Capture the cell that displays the provided text and extract its [x, y] central coordinate. 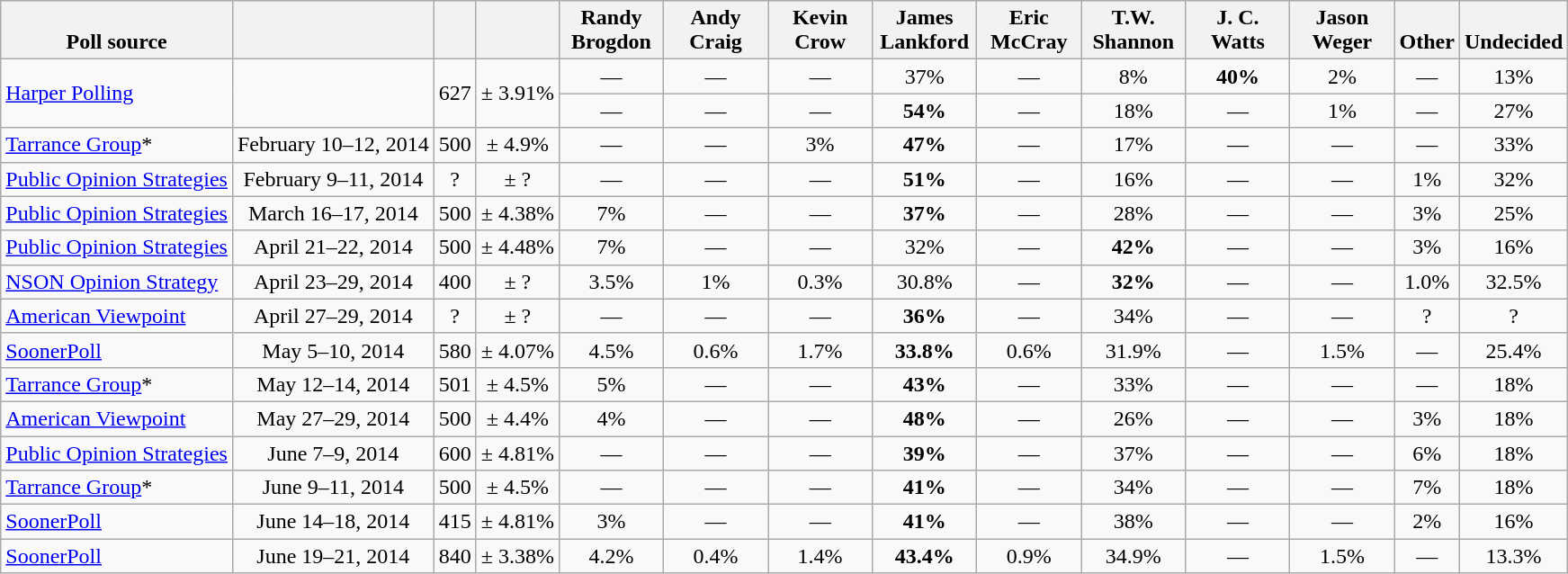
June 19–21, 2014 [333, 556]
1.4% [820, 556]
33.8% [925, 350]
AndyCraig [716, 31]
38% [1133, 522]
JasonWeger [1342, 31]
30.8% [925, 282]
March 16–17, 2014 [333, 213]
June 9–11, 2014 [333, 488]
34.9% [1133, 556]
39% [925, 453]
580 [455, 350]
J. C.Watts [1238, 31]
25.4% [1513, 350]
± 4.4% [517, 418]
± 4.9% [517, 145]
13% [1513, 76]
Undecided [1513, 31]
June 14–18, 2014 [333, 522]
627 [455, 94]
June 7–9, 2014 [333, 453]
Harper Polling [117, 94]
40% [1238, 76]
T.W.Shannon [1133, 31]
43.4% [925, 556]
May 27–29, 2014 [333, 418]
0.4% [716, 556]
28% [1133, 213]
6% [1427, 453]
JamesLankford [925, 31]
47% [925, 145]
February 10–12, 2014 [333, 145]
KevinCrow [820, 31]
EricMcCray [1029, 31]
42% [1133, 247]
3.5% [611, 282]
May 12–14, 2014 [333, 384]
840 [455, 556]
± 3.38% [517, 556]
RandyBrogdon [611, 31]
1.0% [1427, 282]
4.2% [611, 556]
1.7% [820, 350]
415 [455, 522]
48% [925, 418]
501 [455, 384]
0.9% [1029, 556]
25% [1513, 213]
4% [611, 418]
26% [1133, 418]
400 [455, 282]
36% [925, 316]
± 4.38% [517, 213]
± 4.07% [517, 350]
32.5% [1513, 282]
0.3% [820, 282]
February 9–11, 2014 [333, 179]
± 4.48% [517, 247]
600 [455, 453]
31.9% [1133, 350]
April 23–29, 2014 [333, 282]
54% [925, 111]
13.3% [1513, 556]
17% [1133, 145]
8% [1133, 76]
May 5–10, 2014 [333, 350]
Other [1427, 31]
NSON Opinion Strategy [117, 282]
± 3.91% [517, 94]
Poll source [117, 31]
4.5% [611, 350]
43% [925, 384]
April 27–29, 2014 [333, 316]
51% [925, 179]
April 21–22, 2014 [333, 247]
5% [611, 384]
27% [1513, 111]
